Capture the cell that displays the provided text and extract its (x, y) central coordinate. 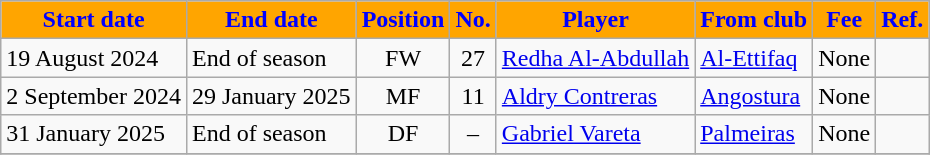
2 September 2024 (94, 96)
Palmeiras (754, 134)
– (473, 134)
Al-Ettifaq (754, 58)
From club (754, 20)
Aldry Contreras (595, 96)
Start date (94, 20)
Fee (844, 20)
11 (473, 96)
Position (403, 20)
31 January 2025 (94, 134)
MF (403, 96)
No. (473, 20)
Redha Al-Abdullah (595, 58)
Angostura (754, 96)
19 August 2024 (94, 58)
DF (403, 134)
FW (403, 58)
Gabriel Vareta (595, 134)
29 January 2025 (271, 96)
End date (271, 20)
Player (595, 20)
27 (473, 58)
Ref. (902, 20)
